Capture the cell that displays the provided text and extract its [X, Y] central coordinate. 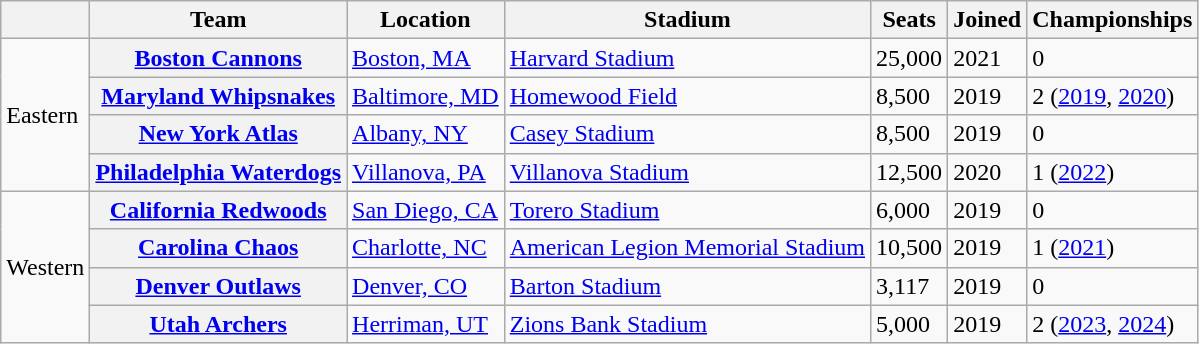
Torero Stadium [687, 210]
Joined [988, 20]
Denver, CO [426, 286]
Charlotte, NC [426, 248]
New York Atlas [218, 134]
Albany, NY [426, 134]
Boston, MA [426, 58]
5,000 [910, 324]
2020 [988, 172]
3,117 [910, 286]
Team [218, 20]
6,000 [910, 210]
Villanova, PA [426, 172]
2 (2023, 2024) [1112, 324]
Championships [1112, 20]
American Legion Memorial Stadium [687, 248]
Western [46, 267]
Harvard Stadium [687, 58]
1 (2022) [1112, 172]
Seats [910, 20]
Maryland Whipsnakes [218, 96]
Carolina Chaos [218, 248]
Denver Outlaws [218, 286]
Baltimore, MD [426, 96]
Casey Stadium [687, 134]
California Redwoods [218, 210]
2021 [988, 58]
Herriman, UT [426, 324]
Villanova Stadium [687, 172]
1 (2021) [1112, 248]
Stadium [687, 20]
10,500 [910, 248]
San Diego, CA [426, 210]
25,000 [910, 58]
Eastern [46, 115]
Philadelphia Waterdogs [218, 172]
Boston Cannons [218, 58]
Homewood Field [687, 96]
Utah Archers [218, 324]
2 (2019, 2020) [1112, 96]
Zions Bank Stadium [687, 324]
12,500 [910, 172]
Barton Stadium [687, 286]
Location [426, 20]
